Locate the cell with the specified text and output its (x, y) center coordinate. 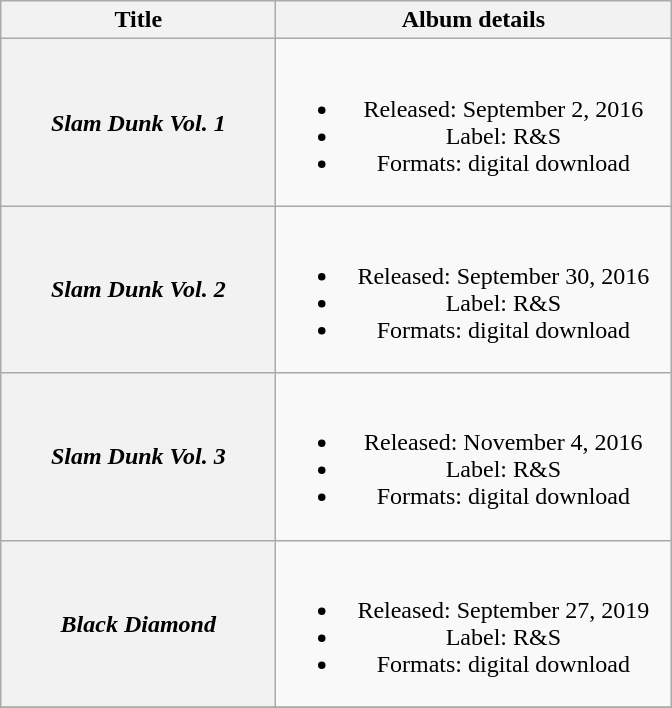
Released: September 2, 2016Label: R&SFormats: digital download (474, 122)
Black Diamond (138, 624)
Slam Dunk Vol. 1 (138, 122)
Released: November 4, 2016Label: R&SFormats: digital download (474, 456)
Title (138, 20)
Slam Dunk Vol. 2 (138, 290)
Slam Dunk Vol. 3 (138, 456)
Released: September 27, 2019Label: R&SFormats: digital download (474, 624)
Album details (474, 20)
Released: September 30, 2016Label: R&SFormats: digital download (474, 290)
